Capture the cell that displays the provided text and extract its (X, Y) central coordinate. 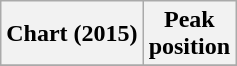
Chart (2015) (72, 34)
Peakposition (189, 34)
